Identify which cell holds the provided text, then report its [x, y] central coordinate. 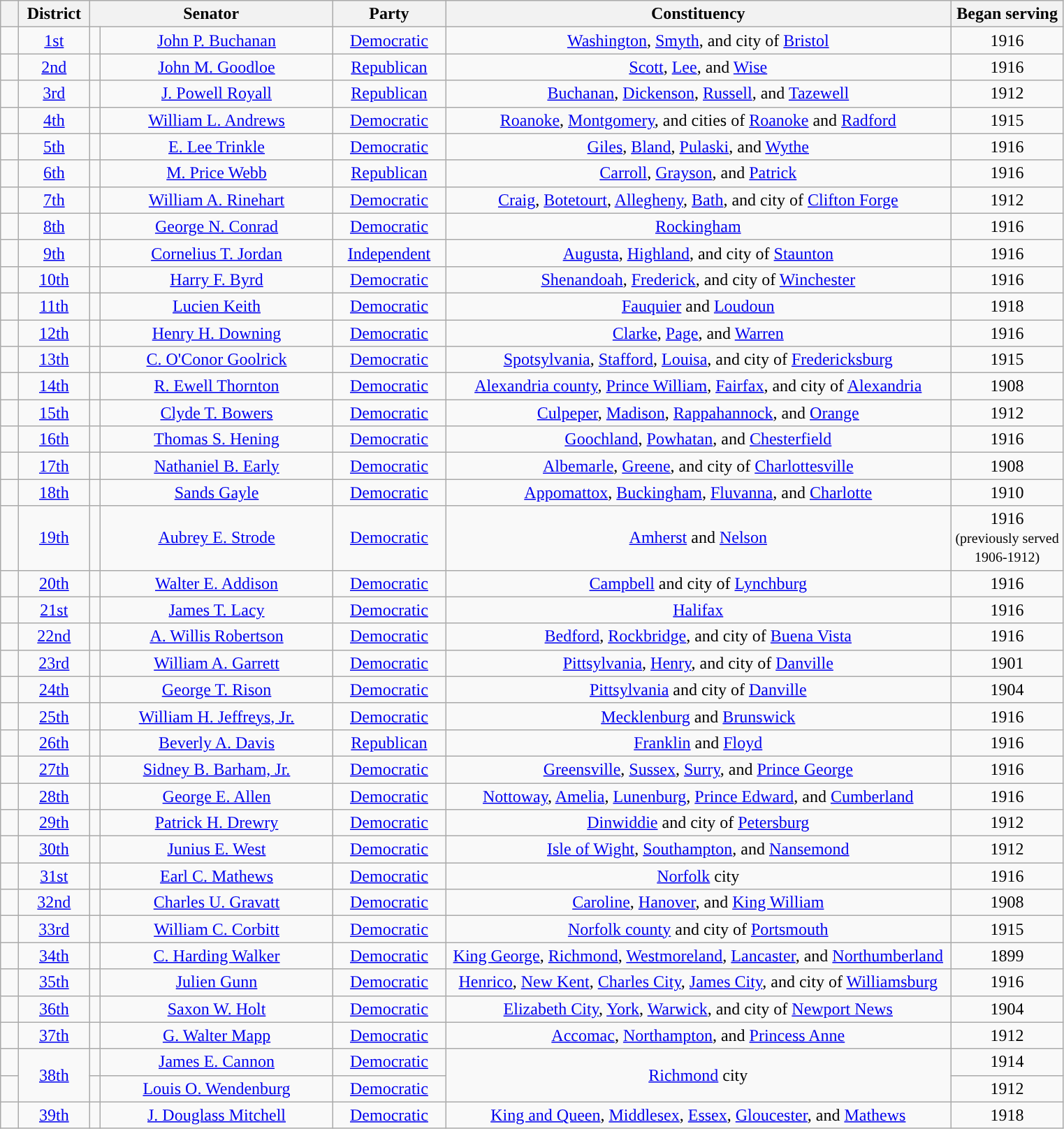
Henrico, New Kent, Charles City, James City, and city of Williamsburg [699, 982]
Goochland, Powhatan, and Chesterfield [699, 439]
Scott, Lee, and Wise [699, 67]
M. Price Webb [217, 173]
Sands Gayle [217, 493]
2nd [54, 67]
Independent [388, 253]
Nottoway, Amelia, Lunenburg, Prince Edward, and Cumberland [699, 796]
Saxon W. Holt [217, 1009]
24th [54, 690]
1899 [1007, 956]
George E. Allen [217, 796]
16th [54, 439]
6th [54, 173]
J. Douglass Mitchell [217, 1115]
Roanoke, Montgomery, and cities of Roanoke and Radford [699, 120]
Harry F. Byrd [217, 279]
17th [54, 466]
Pittsylvania and city of Danville [699, 690]
Louis O. Wendenburg [217, 1088]
Rockingham [699, 226]
13th [54, 360]
5th [54, 147]
Earl C. Mathews [217, 876]
Party [388, 14]
26th [54, 743]
23rd [54, 663]
William A. Rinehart [217, 200]
Mecklenburg and Brunswick [699, 716]
37th [54, 1035]
18th [54, 493]
28th [54, 796]
Buchanan, Dickenson, Russell, and Tazewell [699, 94]
Pittsylvania, Henry, and city of Danville [699, 663]
John M. Goodloe [217, 67]
21st [54, 610]
William L. Andrews [217, 120]
25th [54, 716]
29th [54, 823]
Senator [211, 14]
G. Walter Mapp [217, 1035]
3rd [54, 94]
Norfolk city [699, 876]
George T. Rison [217, 690]
C. O'Conor Goolrick [217, 360]
Patrick H. Drewry [217, 823]
Caroline, Hanover, and King William [699, 903]
34th [54, 956]
E. Lee Trinkle [217, 147]
12th [54, 333]
Accomac, Northampton, and Princess Anne [699, 1035]
Sidney B. Barham, Jr. [217, 769]
William C. Corbitt [217, 929]
Carroll, Grayson, and Patrick [699, 173]
Dinwiddie and city of Petersburg [699, 823]
36th [54, 1009]
John P. Buchanan [217, 41]
Cornelius T. Jordan [217, 253]
Elizabeth City, York, Warwick, and city of Newport News [699, 1009]
C. Harding Walker [217, 956]
Clarke, Page, and Warren [699, 333]
Giles, Bland, Pulaski, and Wythe [699, 147]
Halifax [699, 610]
Alexandria county, Prince William, Fairfax, and city of Alexandria [699, 386]
Augusta, Highland, and city of Staunton [699, 253]
King George, Richmond, Westmoreland, Lancaster, and Northumberland [699, 956]
7th [54, 200]
38th [54, 1075]
39th [54, 1115]
11th [54, 306]
22nd [54, 636]
Henry H. Downing [217, 333]
Julien Gunn [217, 982]
Greensville, Sussex, Surry, and Prince George [699, 769]
1910 [1007, 493]
J. Powell Royall [217, 94]
10th [54, 279]
Shenandoah, Frederick, and city of Winchester [699, 279]
30th [54, 850]
Beverly A. Davis [217, 743]
31st [54, 876]
9th [54, 253]
Appomattox, Buckingham, Fluvanna, and Charlotte [699, 493]
Isle of Wight, Southampton, and Nansemond [699, 850]
James E. Cannon [217, 1062]
35th [54, 982]
Campbell and city of Lynchburg [699, 583]
Lucien Keith [217, 306]
1901 [1007, 663]
1914 [1007, 1062]
Clyde T. Bowers [217, 413]
Washington, Smyth, and city of Bristol [699, 41]
William A. Garrett [217, 663]
District [54, 14]
A. Willis Robertson [217, 636]
Aubrey E. Strode [217, 538]
William H. Jeffreys, Jr. [217, 716]
19th [54, 538]
Began serving [1007, 14]
Bedford, Rockbridge, and city of Buena Vista [699, 636]
Culpeper, Madison, Rappahannock, and Orange [699, 413]
Thomas S. Hening [217, 439]
Spotsylvania, Stafford, Louisa, and city of Fredericksburg [699, 360]
Nathaniel B. Early [217, 466]
Charles U. Gravatt [217, 903]
4th [54, 120]
Craig, Botetourt, Allegheny, Bath, and city of Clifton Forge [699, 200]
32nd [54, 903]
Fauquier and Loudoun [699, 306]
8th [54, 226]
33rd [54, 929]
1st [54, 41]
Franklin and Floyd [699, 743]
20th [54, 583]
King and Queen, Middlesex, Essex, Gloucester, and Mathews [699, 1115]
Junius E. West [217, 850]
Constituency [699, 14]
Norfolk county and city of Portsmouth [699, 929]
James T. Lacy [217, 610]
1916(previously served 1906-1912) [1007, 538]
Walter E. Addison [217, 583]
R. Ewell Thornton [217, 386]
27th [54, 769]
George N. Conrad [217, 226]
Albemarle, Greene, and city of Charlottesville [699, 466]
14th [54, 386]
Amherst and Nelson [699, 538]
15th [54, 413]
Richmond city [699, 1075]
